Output the [x, y] coordinate of the center of the cell containing the given text.  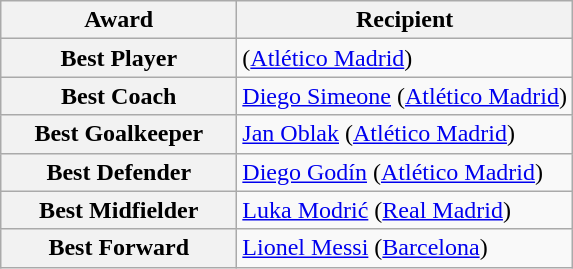
Luka Modrić (Real Madrid) [405, 210]
Best Goalkeeper [119, 134]
(Atlético Madrid) [405, 58]
Recipient [405, 20]
Best Midfielder [119, 210]
Best Coach [119, 96]
Best Player [119, 58]
Best Defender [119, 172]
Award [119, 20]
Best Forward [119, 248]
Lionel Messi (Barcelona) [405, 248]
Diego Simeone (Atlético Madrid) [405, 96]
Diego Godín (Atlético Madrid) [405, 172]
Jan Oblak (Atlético Madrid) [405, 134]
